Determine the [X, Y] coordinate at the center of the cell enclosing the given text.  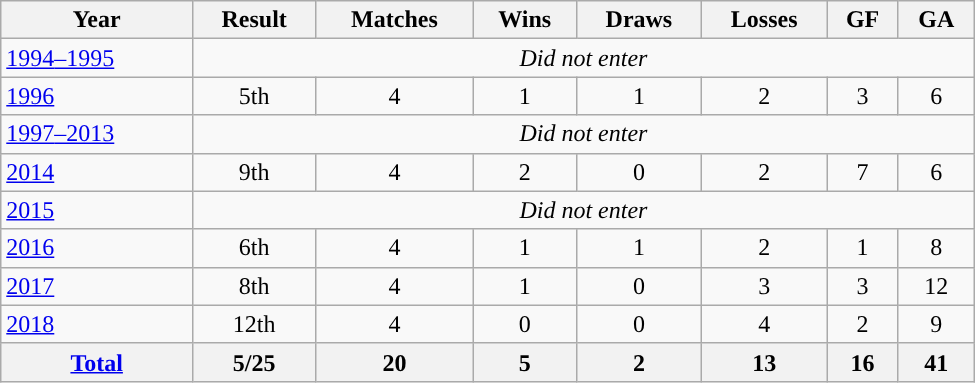
Result [254, 20]
20 [394, 362]
Total [97, 362]
12th [254, 324]
13 [764, 362]
2016 [97, 248]
9th [254, 172]
2017 [97, 286]
8th [254, 286]
12 [936, 286]
1996 [97, 96]
16 [863, 362]
Losses [764, 20]
2014 [97, 172]
Year [97, 20]
Matches [394, 20]
2015 [97, 210]
GA [936, 20]
5 [524, 362]
6th [254, 248]
Draws [638, 20]
Wins [524, 20]
8 [936, 248]
5/25 [254, 362]
2018 [97, 324]
9 [936, 324]
1994–1995 [97, 58]
7 [863, 172]
5th [254, 96]
41 [936, 362]
1997–2013 [97, 134]
GF [863, 20]
